Search for the cell housing the specified text and yield its (X, Y) center coordinate. 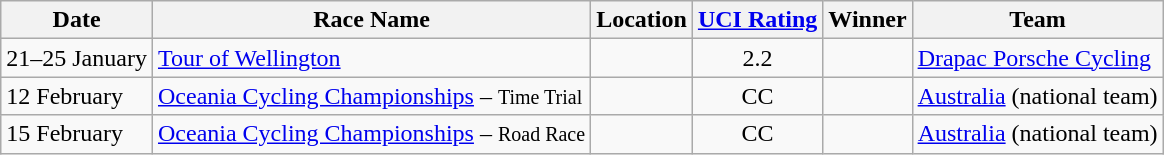
15 February (77, 134)
Oceania Cycling Championships – Time Trial (371, 96)
2.2 (757, 58)
Race Name (371, 20)
Oceania Cycling Championships – Road Race (371, 134)
Winner (868, 20)
Date (77, 20)
Team (1038, 20)
12 February (77, 96)
UCI Rating (757, 20)
Drapac Porsche Cycling (1038, 58)
21–25 January (77, 58)
Tour of Wellington (371, 58)
Location (642, 20)
